Locate the cell with the specified text and output its (X, Y) center coordinate. 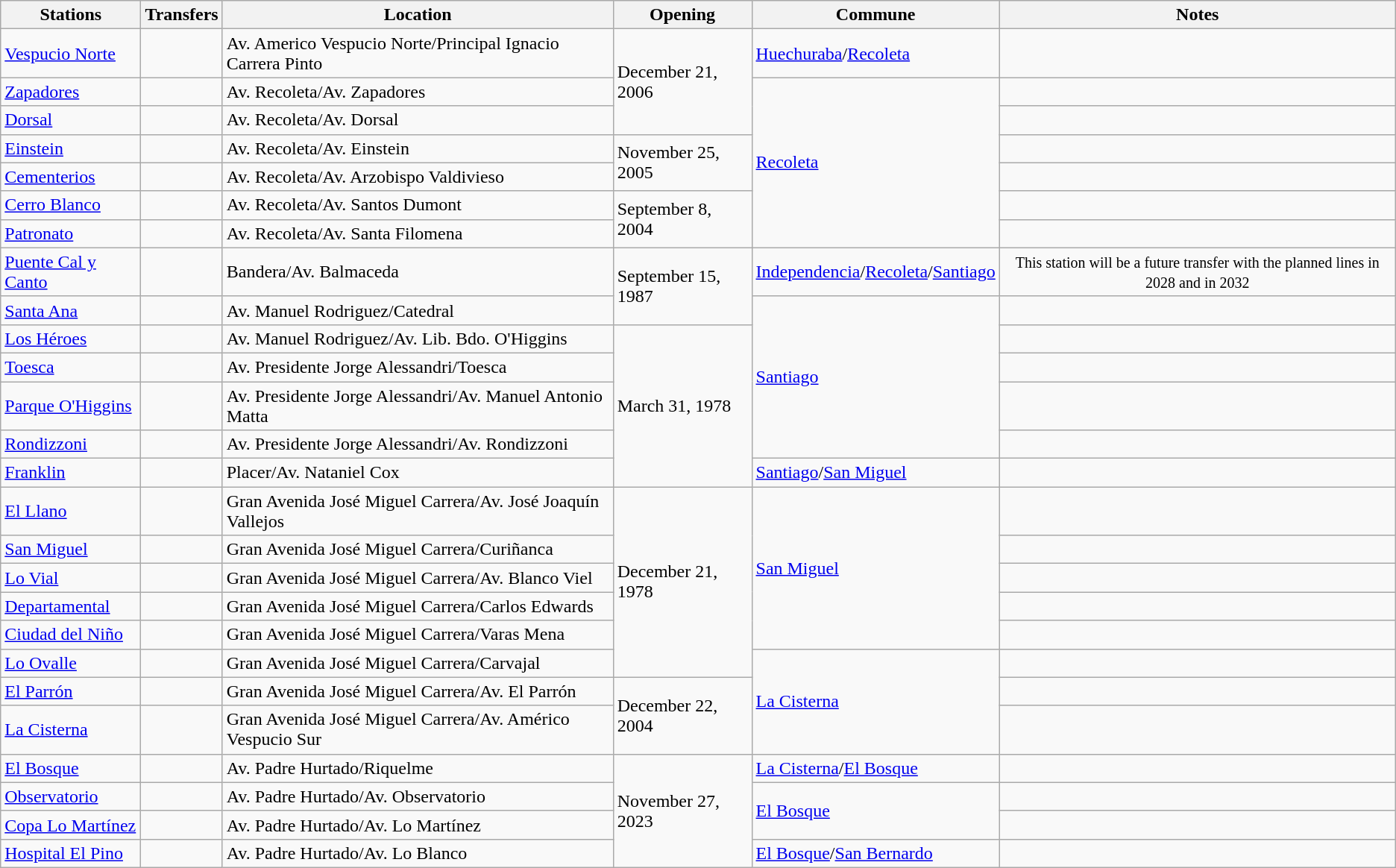
El Parrón (71, 691)
Independencia/Recoleta/Santiago (875, 271)
Av. Presidente Jorge Alessandri/Av. Rondizzoni (418, 444)
This station will be a future transfer with the planned lines in 2028 and in 2032 (1198, 271)
Notes (1198, 15)
March 31, 1978 (682, 406)
December 21, 1978 (682, 582)
Einstein (71, 148)
Gran Avenida José Miguel Carrera/Av. Américo Vespucio Sur (418, 729)
November 25, 2005 (682, 163)
Transfers (182, 15)
Location (418, 15)
Rondizzoni (71, 444)
El Bosque/San Bernardo (875, 853)
Copa Lo Martínez (71, 825)
Av. Manuel Rodriguez/Catedral (418, 310)
Av. Recoleta/Av. Einstein (418, 148)
Franklin (71, 473)
Departamental (71, 606)
Vespucio Norte (71, 54)
Dorsal (71, 120)
Recoleta (875, 163)
Bandera/Av. Balmaceda (418, 271)
Santa Ana (71, 310)
Cerro Blanco (71, 205)
Cementerios (71, 177)
Gran Avenida José Miguel Carrera/Av. Blanco Viel (418, 578)
Av. Padre Hurtado/Av. Observatorio (418, 796)
Av. Padre Hurtado/Av. Lo Martínez (418, 825)
Hospital El Pino (71, 853)
September 15, 1987 (682, 286)
Opening (682, 15)
Ciudad del Niño (71, 635)
September 8, 2004 (682, 219)
December 22, 2004 (682, 716)
November 27, 2023 (682, 811)
Av. Recoleta/Av. Santa Filomena (418, 233)
Av. Padre Hurtado/Av. Lo Blanco (418, 853)
Gran Avenida José Miguel Carrera/Varas Mena (418, 635)
Los Héroes (71, 339)
Toesca (71, 367)
Av. Americo Vespucio Norte/Principal Ignacio Carrera Pinto (418, 54)
Observatorio (71, 796)
Puente Cal y Canto (71, 271)
El Llano (71, 512)
Gran Avenida José Miguel Carrera/Curiñanca (418, 550)
Santiago/San Miguel (875, 473)
Av. Presidente Jorge Alessandri/Av. Manuel Antonio Matta (418, 406)
Av. Recoleta/Av. Arzobispo Valdivieso (418, 177)
Gran Avenida José Miguel Carrera/Av. José Joaquín Vallejos (418, 512)
Placer/Av. Nataniel Cox (418, 473)
Parque O'Higgins (71, 406)
Av. Recoleta/Av. Zapadores (418, 92)
Gran Avenida José Miguel Carrera/Carvajal (418, 663)
Stations (71, 15)
Commune (875, 15)
Lo Vial (71, 578)
Patronato (71, 233)
Av. Presidente Jorge Alessandri/Toesca (418, 367)
Av. Padre Hurtado/Riquelme (418, 768)
Santiago (875, 377)
Huechuraba/Recoleta (875, 54)
Gran Avenida José Miguel Carrera/Av. El Parrón (418, 691)
Lo Ovalle (71, 663)
Av. Recoleta/Av. Santos Dumont (418, 205)
La Cisterna/El Bosque (875, 768)
December 21, 2006 (682, 82)
Zapadores (71, 92)
Av. Manuel Rodriguez/Av. Lib. Bdo. O'Higgins (418, 339)
Gran Avenida José Miguel Carrera/Carlos Edwards (418, 606)
Av. Recoleta/Av. Dorsal (418, 120)
